Pinpoint the cell where the given text exists, returning its (X, Y) midpoint coordinate. 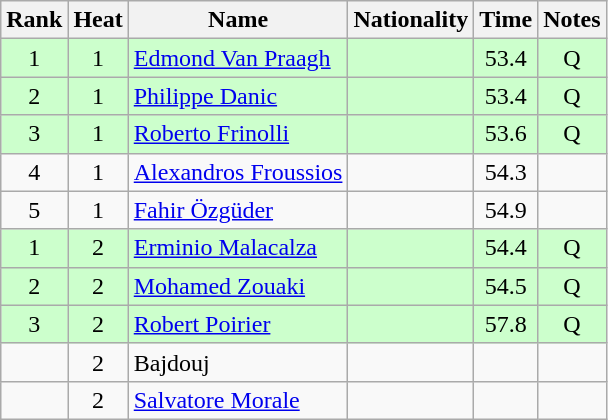
54.5 (506, 286)
54.4 (506, 248)
Philippe Danic (238, 96)
Nationality (411, 20)
Robert Poirier (238, 324)
5 (34, 210)
Edmond Van Praagh (238, 58)
Fahir Özgüder (238, 210)
57.8 (506, 324)
54.3 (506, 172)
Alexandros Froussios (238, 172)
Heat (98, 20)
Name (238, 20)
54.9 (506, 210)
Salvatore Morale (238, 400)
Rank (34, 20)
Bajdouj (238, 362)
Mohamed Zouaki (238, 286)
4 (34, 172)
Erminio Malacalza (238, 248)
Notes (572, 20)
Roberto Frinolli (238, 134)
Time (506, 20)
53.6 (506, 134)
